Pinpoint the cell where the given text exists, returning its (x, y) midpoint coordinate. 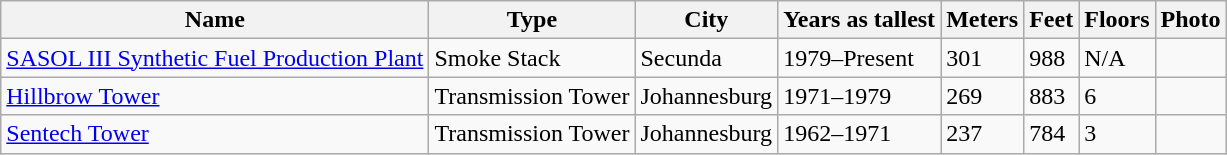
Hillbrow Tower (215, 96)
Meters (982, 20)
1962–1971 (860, 134)
301 (982, 58)
269 (982, 96)
City (706, 20)
1979–Present (860, 58)
N/A (1117, 58)
Name (215, 20)
1971–1979 (860, 96)
988 (1052, 58)
Floors (1117, 20)
Years as tallest (860, 20)
Secunda (706, 58)
784 (1052, 134)
Photo (1190, 20)
Smoke Stack (532, 58)
237 (982, 134)
SASOL III Synthetic Fuel Production Plant (215, 58)
6 (1117, 96)
Sentech Tower (215, 134)
883 (1052, 96)
3 (1117, 134)
Feet (1052, 20)
Type (532, 20)
